Return the (X, Y) coordinate for the center point of the cell that contains the specified text.  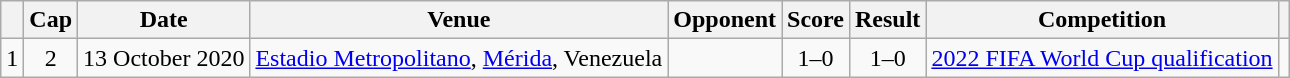
Estadio Metropolitano, Mérida, Venezuela (459, 58)
2 (51, 58)
Score (816, 20)
2022 FIFA World Cup qualification (1102, 58)
Venue (459, 20)
1 (12, 58)
Date (164, 20)
Cap (51, 20)
Opponent (725, 20)
Competition (1102, 20)
13 October 2020 (164, 58)
Result (887, 20)
